Detect which cell encompasses the target text, then output its [X, Y] center coordinate. 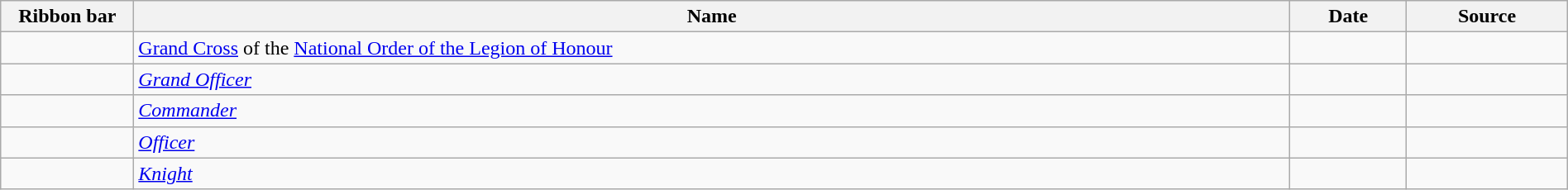
Grand Officer [712, 79]
Ribbon bar [68, 17]
Commander [712, 111]
Source [1487, 17]
Name [712, 17]
Officer [712, 142]
Grand Cross of the National Order of the Legion of Honour [712, 48]
Date [1348, 17]
Knight [712, 173]
